Determine the (X, Y) coordinate at the center of the cell enclosing the given text.  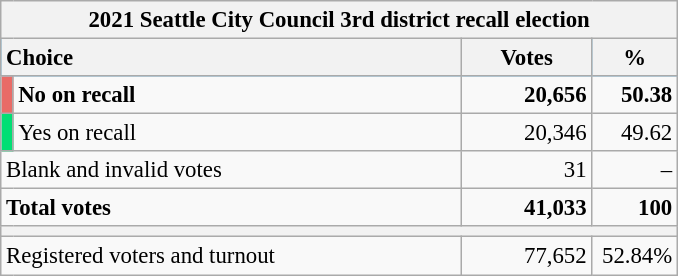
100 (635, 208)
No on recall (237, 95)
50.38 (635, 95)
– (635, 170)
20,346 (526, 133)
49.62 (635, 133)
Votes (526, 58)
Blank and invalid votes (232, 170)
Yes on recall (237, 133)
31 (526, 170)
41,033 (526, 208)
20,656 (526, 95)
Choice (232, 58)
77,652 (526, 256)
Registered voters and turnout (232, 256)
2021 Seattle City Council 3rd district recall election (340, 20)
Total votes (232, 208)
% (635, 58)
52.84% (635, 256)
